Return [x, y] of the center of cell containing provided text 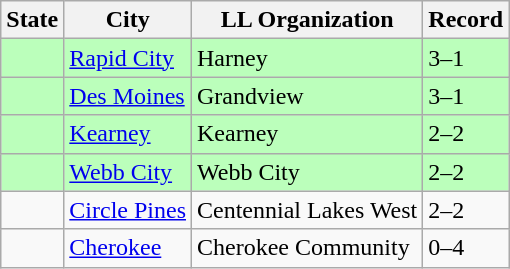
Centennial Lakes West [308, 210]
Des Moines [128, 96]
LL Organization [308, 20]
Harney [308, 58]
Grandview [308, 96]
0–4 [466, 248]
Circle Pines [128, 210]
Rapid City [128, 58]
Record [466, 20]
Cherokee [128, 248]
State [32, 20]
City [128, 20]
Cherokee Community [308, 248]
